Determine the [X, Y] coordinate at the center of the cell enclosing the given text.  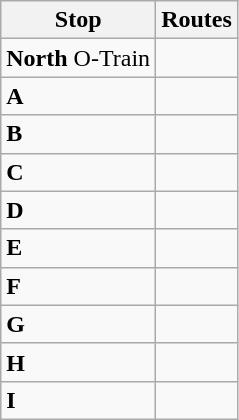
North O-Train [78, 58]
F [78, 286]
Routes [197, 20]
D [78, 210]
G [78, 324]
B [78, 134]
Stop [78, 20]
A [78, 96]
I [78, 400]
C [78, 172]
H [78, 362]
E [78, 248]
